For the text-containing cell, return its midpoint in (x, y) coordinate format. 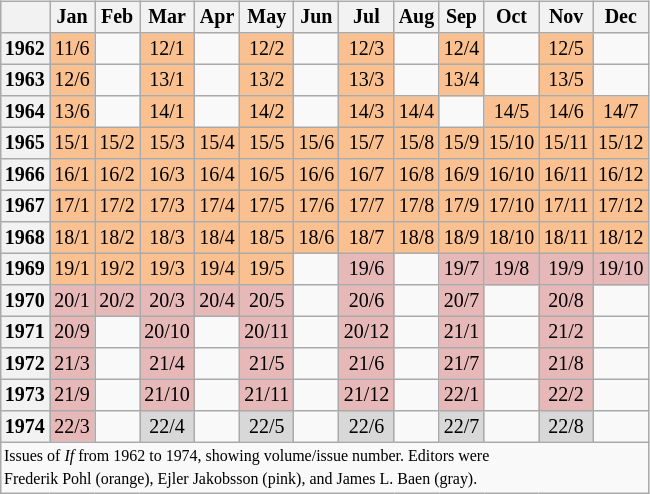
1963 (24, 80)
16/6 (316, 174)
21/7 (462, 364)
15/5 (267, 144)
14/4 (416, 112)
15/6 (316, 144)
14/7 (620, 112)
16/10 (512, 174)
16/1 (72, 174)
15/3 (168, 144)
Oct (512, 18)
21/12 (366, 394)
17/8 (416, 206)
18/1 (72, 238)
22/4 (168, 426)
18/7 (366, 238)
Dec (620, 18)
17/9 (462, 206)
16/9 (462, 174)
May (267, 18)
15/8 (416, 144)
20/8 (566, 300)
Sep (462, 18)
12/2 (267, 48)
18/4 (218, 238)
1966 (24, 174)
15/4 (218, 144)
15/9 (462, 144)
21/1 (462, 332)
20/9 (72, 332)
21/8 (566, 364)
19/2 (118, 268)
20/5 (267, 300)
14/3 (366, 112)
20/12 (366, 332)
14/5 (512, 112)
18/10 (512, 238)
1970 (24, 300)
13/2 (267, 80)
19/9 (566, 268)
21/4 (168, 364)
1967 (24, 206)
1974 (24, 426)
Mar (168, 18)
1968 (24, 238)
16/4 (218, 174)
16/2 (118, 174)
20/3 (168, 300)
16/3 (168, 174)
Aug (416, 18)
12/1 (168, 48)
17/3 (168, 206)
Nov (566, 18)
1969 (24, 268)
20/1 (72, 300)
18/6 (316, 238)
12/4 (462, 48)
12/6 (72, 80)
18/9 (462, 238)
Issues of If from 1962 to 1974, showing volume/issue number. Editors wereFrederik Pohl (orange), Ejler Jakobsson (pink), and James L. Baen (gray). (324, 468)
13/1 (168, 80)
17/12 (620, 206)
16/11 (566, 174)
18/5 (267, 238)
17/5 (267, 206)
22/6 (366, 426)
12/5 (566, 48)
15/2 (118, 144)
20/11 (267, 332)
1973 (24, 394)
21/2 (566, 332)
13/3 (366, 80)
20/4 (218, 300)
21/3 (72, 364)
20/6 (366, 300)
11/6 (72, 48)
18/12 (620, 238)
21/10 (168, 394)
17/6 (316, 206)
17/11 (566, 206)
14/6 (566, 112)
18/11 (566, 238)
14/2 (267, 112)
1971 (24, 332)
17/4 (218, 206)
22/8 (566, 426)
14/1 (168, 112)
22/3 (72, 426)
12/3 (366, 48)
19/10 (620, 268)
20/2 (118, 300)
15/7 (366, 144)
15/10 (512, 144)
15/1 (72, 144)
Apr (218, 18)
16/12 (620, 174)
20/10 (168, 332)
22/1 (462, 394)
Jun (316, 18)
13/5 (566, 80)
21/6 (366, 364)
1964 (24, 112)
21/11 (267, 394)
19/7 (462, 268)
21/5 (267, 364)
Jul (366, 18)
16/8 (416, 174)
13/4 (462, 80)
Feb (118, 18)
1972 (24, 364)
17/2 (118, 206)
20/7 (462, 300)
18/2 (118, 238)
19/8 (512, 268)
19/5 (267, 268)
18/8 (416, 238)
19/3 (168, 268)
17/7 (366, 206)
21/9 (72, 394)
1962 (24, 48)
19/4 (218, 268)
13/6 (72, 112)
17/10 (512, 206)
16/5 (267, 174)
Jan (72, 18)
19/6 (366, 268)
18/3 (168, 238)
22/5 (267, 426)
15/12 (620, 144)
1965 (24, 144)
19/1 (72, 268)
17/1 (72, 206)
16/7 (366, 174)
22/7 (462, 426)
22/2 (566, 394)
15/11 (566, 144)
